Find where the given text appears and provide that cell's center as (x, y) coordinate. 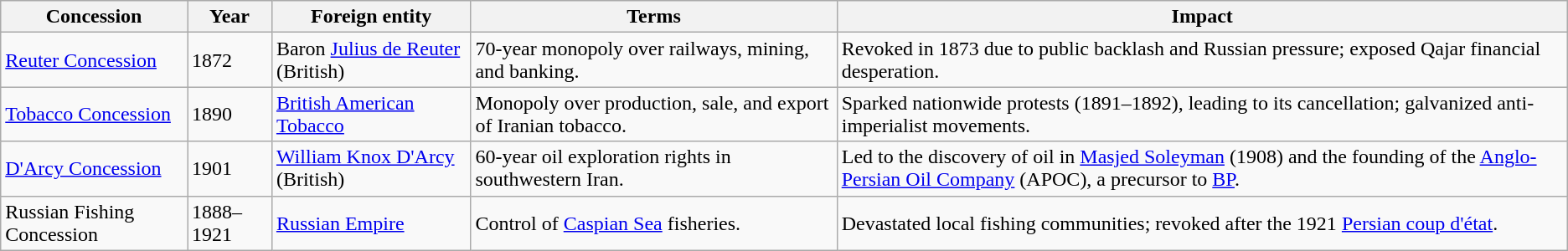
Concession (94, 17)
1888–1921 (230, 223)
1872 (230, 60)
1890 (230, 114)
Revoked in 1873 due to public backlash and Russian pressure; exposed Qajar financial desperation. (1202, 60)
Foreign entity (370, 17)
60-year oil exploration rights in southwestern Iran. (653, 169)
Sparked nationwide protests (1891–1892), leading to its cancellation; galvanized anti-imperialist movements. (1202, 114)
British American Tobacco (370, 114)
Russian Fishing Concession (94, 223)
Baron Julius de Reuter (British) (370, 60)
Impact (1202, 17)
Terms (653, 17)
Led to the discovery of oil in Masjed Soleyman (1908) and the founding of the Anglo-Persian Oil Company (APOC), a precursor to BP. (1202, 169)
William Knox D'Arcy (British) (370, 169)
Monopoly over production, sale, and export of Iranian tobacco. (653, 114)
D'Arcy Concession (94, 169)
Reuter Concession (94, 60)
Year (230, 17)
Russian Empire (370, 223)
Tobacco Concession (94, 114)
70-year monopoly over railways, mining, and banking. (653, 60)
1901 (230, 169)
Control of Caspian Sea fisheries. (653, 223)
Devastated local fishing communities; revoked after the 1921 Persian coup d'état. (1202, 223)
